Output the [X, Y] coordinate of the center of the cell containing the given text.  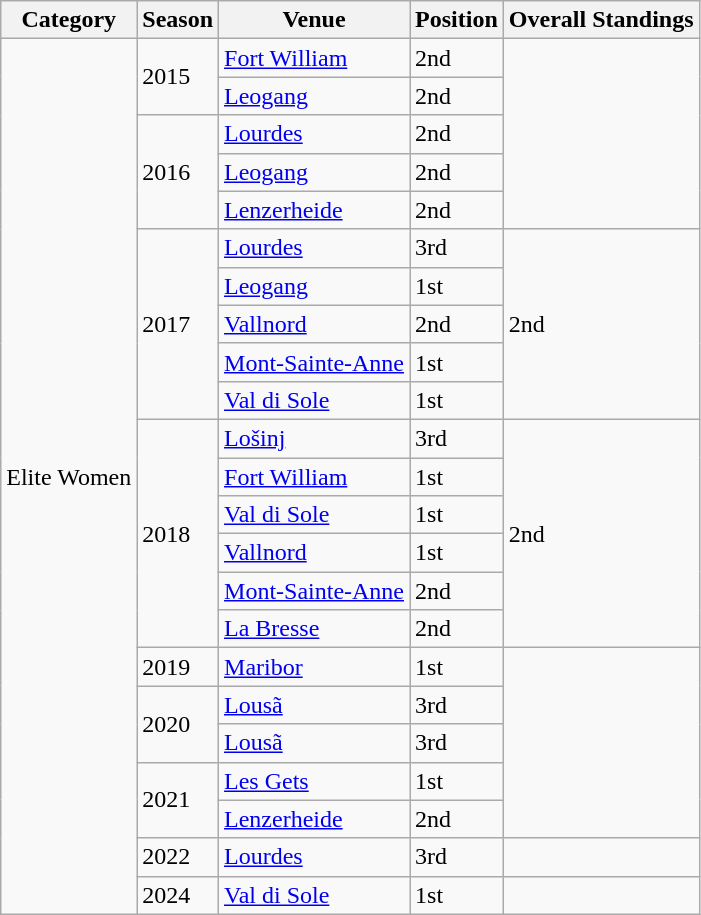
Position [457, 20]
2016 [178, 172]
Lošinj [314, 438]
2015 [178, 77]
Overall Standings [601, 20]
2018 [178, 533]
Category [69, 20]
Season [178, 20]
2019 [178, 667]
Les Gets [314, 781]
La Bresse [314, 629]
2022 [178, 857]
Maribor [314, 667]
2017 [178, 324]
2020 [178, 724]
2021 [178, 800]
Venue [314, 20]
2024 [178, 895]
Elite Women [69, 476]
